From the cell containing the given text, extract its center point as [x, y] coordinate. 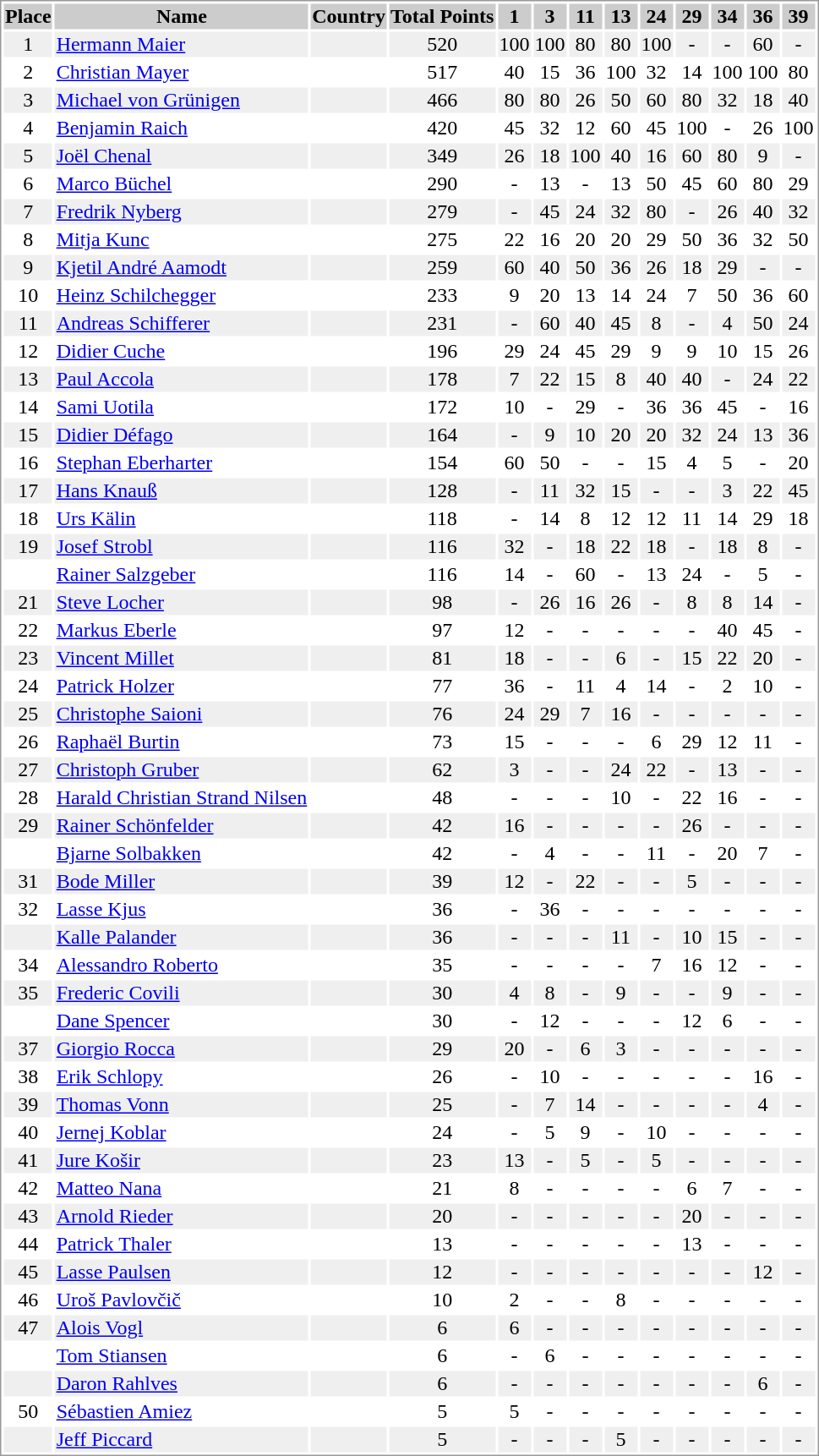
196 [441, 351]
Lasse Paulsen [182, 1273]
27 [28, 770]
Matteo Nana [182, 1188]
Raphaël Burtin [182, 742]
Kjetil André Aamodt [182, 268]
128 [441, 491]
Michael von Grünigen [182, 101]
Daron Rahlves [182, 1384]
48 [441, 797]
Bjarne Solbakken [182, 853]
Alois Vogl [182, 1328]
Thomas Vonn [182, 1105]
279 [441, 212]
154 [441, 463]
Tom Stiansen [182, 1355]
Didier Défago [182, 435]
Sébastien Amiez [182, 1411]
98 [441, 603]
520 [441, 45]
Alessandro Roberto [182, 965]
31 [28, 882]
Dane Spencer [182, 1021]
275 [441, 239]
62 [441, 770]
Vincent Millet [182, 659]
Benjamin Raich [182, 128]
97 [441, 630]
Steve Locher [182, 603]
Urs Kälin [182, 518]
Christian Mayer [182, 72]
Rainer Schönfelder [182, 826]
Mitja Kunc [182, 239]
231 [441, 324]
233 [441, 295]
43 [28, 1217]
46 [28, 1300]
Didier Cuche [182, 351]
81 [441, 659]
420 [441, 128]
Jeff Piccard [182, 1440]
Paul Accola [182, 380]
Patrick Thaler [182, 1244]
Giorgio Rocca [182, 1049]
Heinz Schilchegger [182, 295]
Sami Uotila [182, 407]
17 [28, 491]
38 [28, 1076]
517 [441, 72]
Markus Eberle [182, 630]
28 [28, 797]
Stephan Eberharter [182, 463]
172 [441, 407]
19 [28, 547]
Fredrik Nyberg [182, 212]
Marco Büchel [182, 183]
Christophe Saioni [182, 714]
Erik Schlopy [182, 1076]
73 [441, 742]
Hermann Maier [182, 45]
Lasse Kjus [182, 909]
Josef Strobl [182, 547]
349 [441, 156]
47 [28, 1328]
77 [441, 686]
Christoph Gruber [182, 770]
Joël Chenal [182, 156]
Total Points [441, 16]
Place [28, 16]
Harald Christian Strand Nilsen [182, 797]
41 [28, 1161]
164 [441, 435]
466 [441, 101]
Rainer Salzgeber [182, 574]
Kalle Palander [182, 938]
259 [441, 268]
Name [182, 16]
118 [441, 518]
290 [441, 183]
Hans Knauß [182, 491]
Jernej Koblar [182, 1132]
Andreas Schifferer [182, 324]
44 [28, 1244]
Bode Miller [182, 882]
Arnold Rieder [182, 1217]
Patrick Holzer [182, 686]
37 [28, 1049]
Jure Košir [182, 1161]
Frederic Covili [182, 993]
Country [349, 16]
Uroš Pavlovčič [182, 1300]
178 [441, 380]
76 [441, 714]
